From the cell containing the given text, extract its center point as [x, y] coordinate. 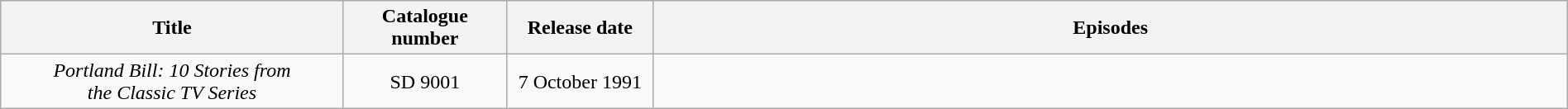
SD 9001 [425, 81]
Title [172, 28]
Portland Bill: 10 Stories fromthe Classic TV Series [172, 81]
Episodes [1110, 28]
Release date [580, 28]
Catalogue number [425, 28]
7 October 1991 [580, 81]
